Provide the [x, y] coordinate of the cell's center where the given text is located.  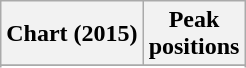
Peak positions [194, 34]
Chart (2015) [72, 34]
